Scan for the cell matching the given text and deliver its [X, Y] coordinate at center. 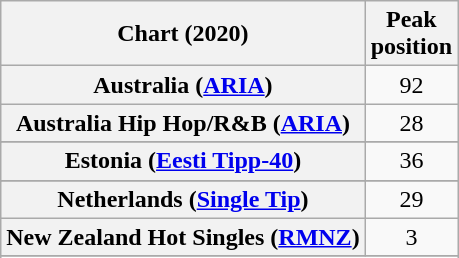
Netherlands (Single Tip) [183, 199]
Estonia (Eesti Tipp-40) [183, 161]
Australia (ARIA) [183, 85]
Australia Hip Hop/R&B (ARIA) [183, 123]
29 [411, 199]
36 [411, 161]
28 [411, 123]
Chart (2020) [183, 34]
Peakposition [411, 34]
3 [411, 237]
92 [411, 85]
New Zealand Hot Singles (RMNZ) [183, 237]
